Return the (x, y) coordinate for the center point of the cell that contains the specified text.  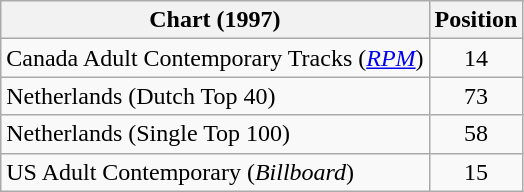
15 (476, 172)
US Adult Contemporary (Billboard) (215, 172)
14 (476, 58)
Position (476, 20)
Netherlands (Single Top 100) (215, 134)
73 (476, 96)
Chart (1997) (215, 20)
58 (476, 134)
Canada Adult Contemporary Tracks (RPM) (215, 58)
Netherlands (Dutch Top 40) (215, 96)
